From the cell containing the given text, extract its center point as [X, Y] coordinate. 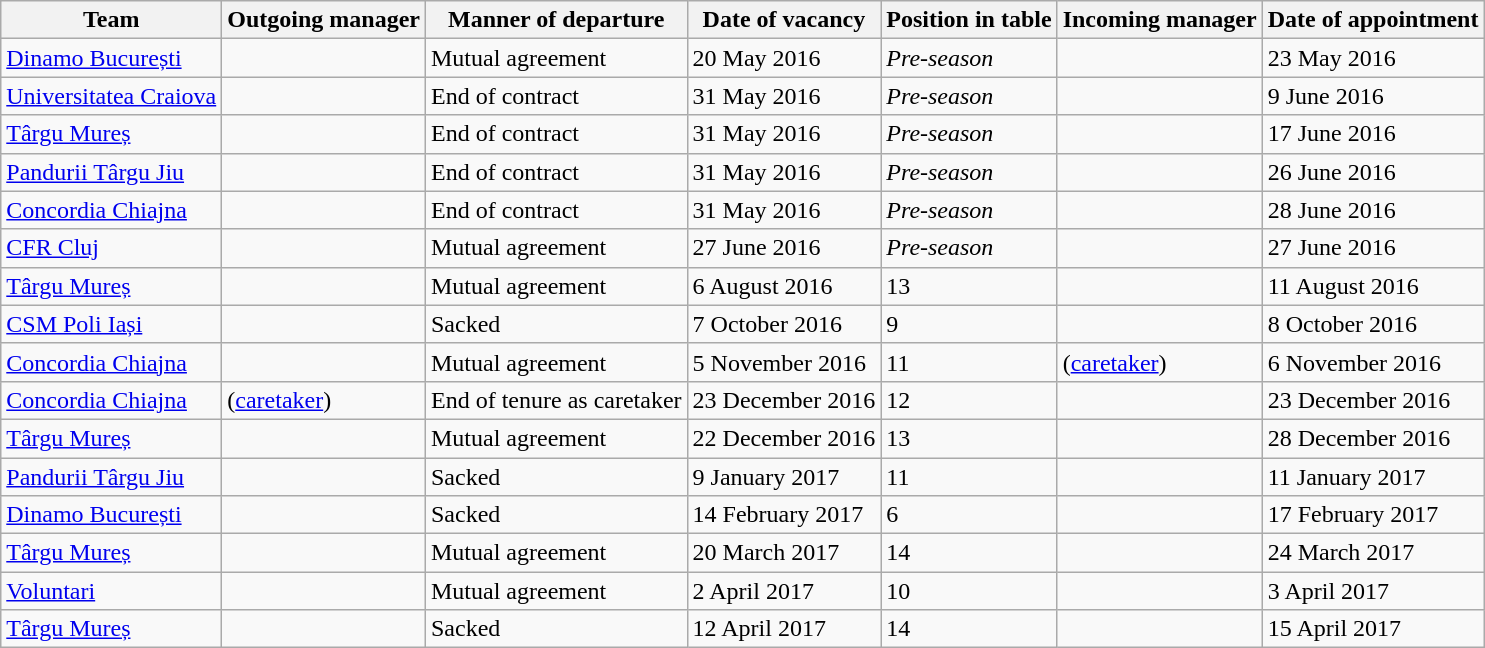
7 October 2016 [784, 324]
8 October 2016 [1373, 324]
Manner of departure [556, 20]
9 [969, 324]
End of tenure as caretaker [556, 400]
28 June 2016 [1373, 210]
24 March 2017 [1373, 553]
12 April 2017 [784, 629]
12 [969, 400]
11 August 2016 [1373, 286]
28 December 2016 [1373, 438]
CSM Poli Iași [112, 324]
6 November 2016 [1373, 362]
6 August 2016 [784, 286]
Universitatea Craiova [112, 96]
15 April 2017 [1373, 629]
Team [112, 20]
Position in table [969, 20]
Date of appointment [1373, 20]
9 June 2016 [1373, 96]
10 [969, 591]
Outgoing manager [324, 20]
9 January 2017 [784, 477]
14 February 2017 [784, 515]
5 November 2016 [784, 362]
6 [969, 515]
17 June 2016 [1373, 134]
17 February 2017 [1373, 515]
20 March 2017 [784, 553]
CFR Cluj [112, 248]
Date of vacancy [784, 20]
22 December 2016 [784, 438]
2 April 2017 [784, 591]
20 May 2016 [784, 58]
26 June 2016 [1373, 172]
Incoming manager [1160, 20]
3 April 2017 [1373, 591]
11 January 2017 [1373, 477]
Voluntari [112, 591]
23 May 2016 [1373, 58]
